Extract the (x, y) coordinate from the center of the cell holding the provided text.  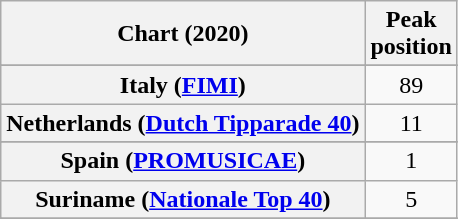
Suriname (Nationale Top 40) (183, 199)
Peakposition (411, 34)
Italy (FIMI) (183, 85)
89 (411, 85)
Netherlands (Dutch Tipparade 40) (183, 123)
11 (411, 123)
5 (411, 199)
Chart (2020) (183, 34)
1 (411, 161)
Spain (PROMUSICAE) (183, 161)
